Find where the given text appears and provide that cell's center as (x, y) coordinate. 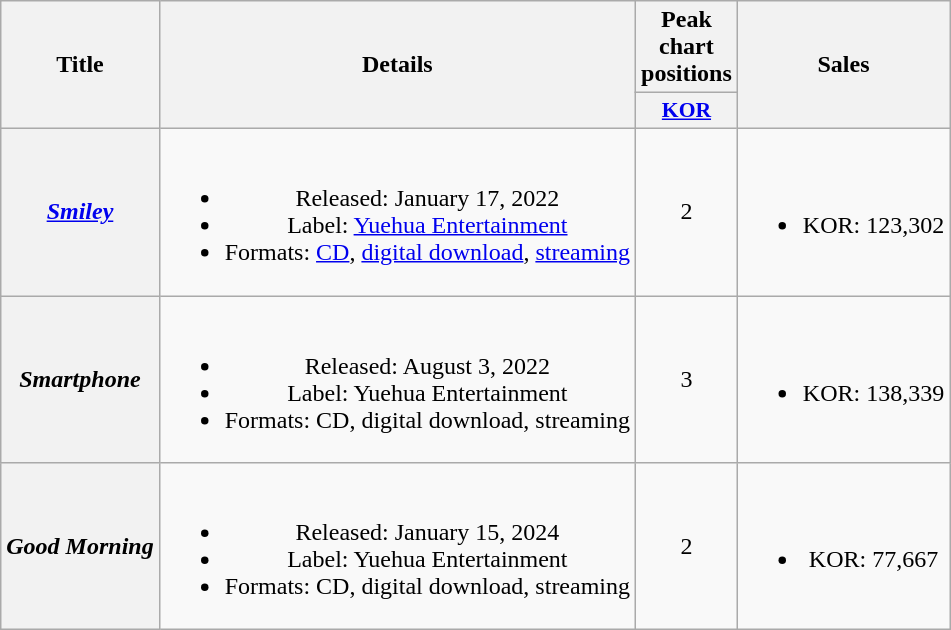
Released: January 17, 2022Label: Yuehua EntertainmentFormats: CD, digital download, streaming (397, 212)
3 (687, 380)
KOR: 77,667 (843, 546)
Details (397, 65)
Sales (843, 65)
Smartphone (80, 380)
Smiley (80, 212)
Released: August 3, 2022Label: Yuehua EntertainmentFormats: CD, digital download, streaming (397, 380)
Released: January 15, 2024Label: Yuehua EntertainmentFormats: CD, digital download, streaming (397, 546)
KOR: 138,339 (843, 380)
KOR: 123,302 (843, 212)
Peak chartpositions (687, 47)
Title (80, 65)
KOR (687, 111)
Good Morning (80, 546)
